Capture the cell that displays the provided text and extract its (x, y) central coordinate. 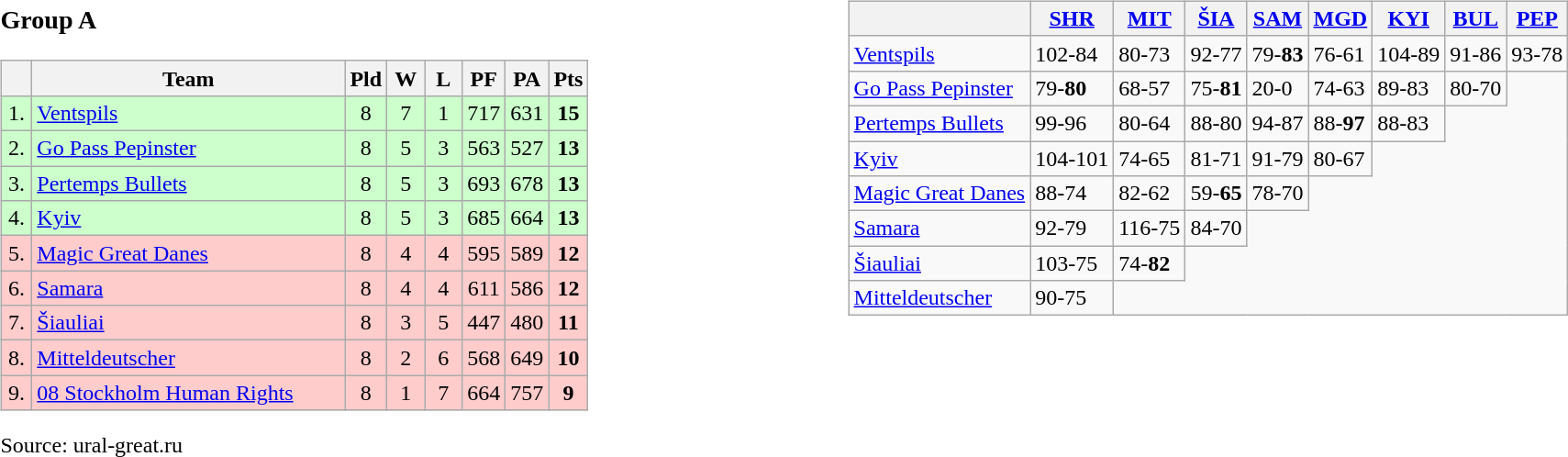
Pld (366, 78)
75-81 (1217, 88)
MGD (1340, 18)
80-64 (1150, 123)
447 (484, 323)
74-65 (1150, 159)
SAM (1277, 18)
4. (17, 218)
6. (17, 288)
102-84 (1072, 53)
ŠIA (1217, 18)
595 (484, 253)
2. (17, 149)
W (406, 78)
685 (484, 218)
1. (17, 113)
BUL (1475, 18)
90-75 (1072, 298)
08 Stockholm Human Rights (189, 393)
20-0 (1277, 88)
SHR (1072, 18)
9 (569, 393)
116-75 (1150, 228)
88-74 (1072, 194)
79-80 (1072, 88)
81-71 (1217, 159)
L (444, 78)
7. (17, 323)
15 (569, 113)
611 (484, 288)
93-78 (1538, 53)
80-70 (1475, 88)
82-62 (1150, 194)
678 (527, 184)
3. (17, 184)
91-79 (1277, 159)
79-83 (1277, 53)
568 (484, 358)
PEP (1538, 18)
8. (17, 358)
88-83 (1409, 123)
6 (444, 358)
76-61 (1340, 53)
757 (527, 393)
89-83 (1409, 88)
94-87 (1277, 123)
563 (484, 149)
68-57 (1150, 88)
84-70 (1217, 228)
KYI (1409, 18)
693 (484, 184)
PA (527, 78)
PF (484, 78)
92-77 (1217, 53)
80-67 (1340, 159)
589 (527, 253)
99-96 (1072, 123)
2 (406, 358)
11 (569, 323)
88-97 (1340, 123)
MIT (1150, 18)
59-65 (1217, 194)
104-89 (1409, 53)
78-70 (1277, 194)
586 (527, 288)
5. (17, 253)
104-101 (1072, 159)
92-79 (1072, 228)
Pts (569, 78)
527 (527, 149)
717 (484, 113)
80-73 (1150, 53)
480 (527, 323)
Team (189, 78)
631 (527, 113)
88-80 (1217, 123)
10 (569, 358)
9. (17, 393)
103-75 (1072, 263)
649 (527, 358)
91-86 (1475, 53)
74-82 (1150, 263)
74-63 (1340, 88)
